Pinpoint the cell where the given text exists, returning its (x, y) midpoint coordinate. 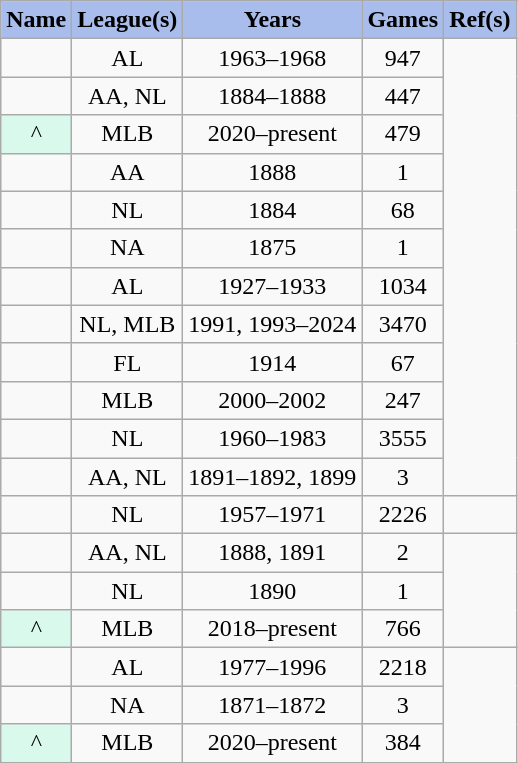
1888, 1891 (272, 553)
1977–1996 (272, 667)
2218 (403, 667)
2 (403, 553)
1884 (272, 210)
1888 (272, 172)
1890 (272, 591)
447 (403, 96)
3555 (403, 438)
68 (403, 210)
1957–1971 (272, 515)
AA (128, 172)
1875 (272, 248)
1884–1888 (272, 96)
67 (403, 362)
2226 (403, 515)
FL (128, 362)
Years (272, 20)
384 (403, 743)
247 (403, 400)
1963–1968 (272, 58)
766 (403, 629)
3470 (403, 324)
Name (36, 20)
2000–2002 (272, 400)
1991, 1993–2024 (272, 324)
Ref(s) (480, 20)
League(s) (128, 20)
1927–1933 (272, 286)
1914 (272, 362)
1960–1983 (272, 438)
1891–1892, 1899 (272, 477)
Games (403, 20)
1871–1872 (272, 705)
2018–present (272, 629)
1034 (403, 286)
479 (403, 134)
947 (403, 58)
NL, MLB (128, 324)
